Pinpoint the cell where the given text exists, returning its (X, Y) midpoint coordinate. 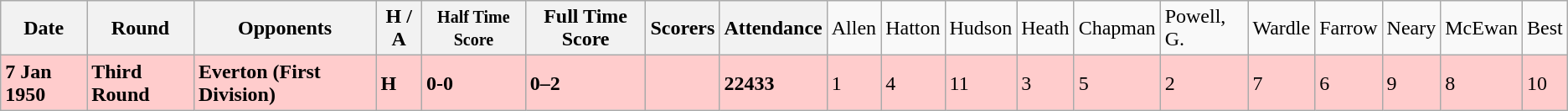
Heath (1045, 29)
11 (981, 82)
1 (854, 82)
0-0 (473, 82)
Allen (854, 29)
Hatton (913, 29)
Wardle (1282, 29)
0–2 (585, 82)
3 (1045, 82)
Opponents (285, 29)
H (399, 82)
4 (913, 82)
Chapman (1117, 29)
10 (1545, 82)
5 (1117, 82)
Date (44, 29)
9 (1411, 82)
McEwan (1482, 29)
Everton (First Division) (285, 82)
22433 (773, 82)
2 (1204, 82)
Powell, G. (1204, 29)
Half Time Score (473, 29)
Third Round (141, 82)
Farrow (1349, 29)
Attendance (773, 29)
H / A (399, 29)
Hudson (981, 29)
8 (1482, 82)
Best (1545, 29)
Full Time Score (585, 29)
Neary (1411, 29)
Round (141, 29)
7 Jan 1950 (44, 82)
7 (1282, 82)
6 (1349, 82)
Scorers (683, 29)
